Scan for the cell matching the given text and deliver its [x, y] coordinate at center. 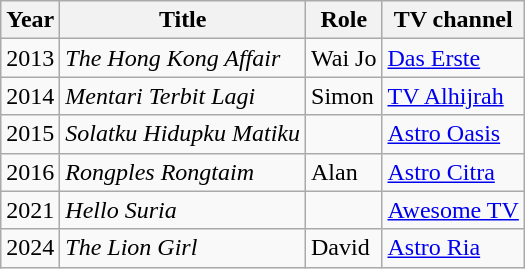
TV Alhijrah [453, 96]
Title [183, 20]
2021 [30, 210]
Alan [344, 172]
Astro Ria [453, 248]
Hello Suria [183, 210]
Simon [344, 96]
David [344, 248]
Role [344, 20]
TV channel [453, 20]
Astro Oasis [453, 134]
2016 [30, 172]
Year [30, 20]
Awesome TV [453, 210]
Das Erste [453, 58]
The Hong Kong Affair [183, 58]
Astro Citra [453, 172]
Wai Jo [344, 58]
Mentari Terbit Lagi [183, 96]
2015 [30, 134]
Solatku Hidupku Matiku [183, 134]
The Lion Girl [183, 248]
Rongples Rongtaim [183, 172]
2014 [30, 96]
2024 [30, 248]
2013 [30, 58]
